Extract the (x, y) coordinate from the center of the cell holding the provided text.  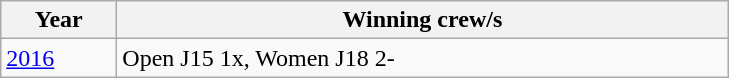
Winning crew/s (422, 20)
Year (59, 20)
Open J15 1x, Women J18 2- (422, 58)
2016 (59, 58)
